Return [x, y] of the center of cell containing provided text 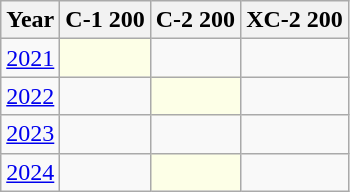
2021 [30, 58]
XC-2 200 [295, 20]
2024 [30, 172]
2022 [30, 96]
C-1 200 [105, 20]
2023 [30, 134]
Year [30, 20]
C-2 200 [195, 20]
